Output the (x, y) coordinate of the center of the cell containing the given text.  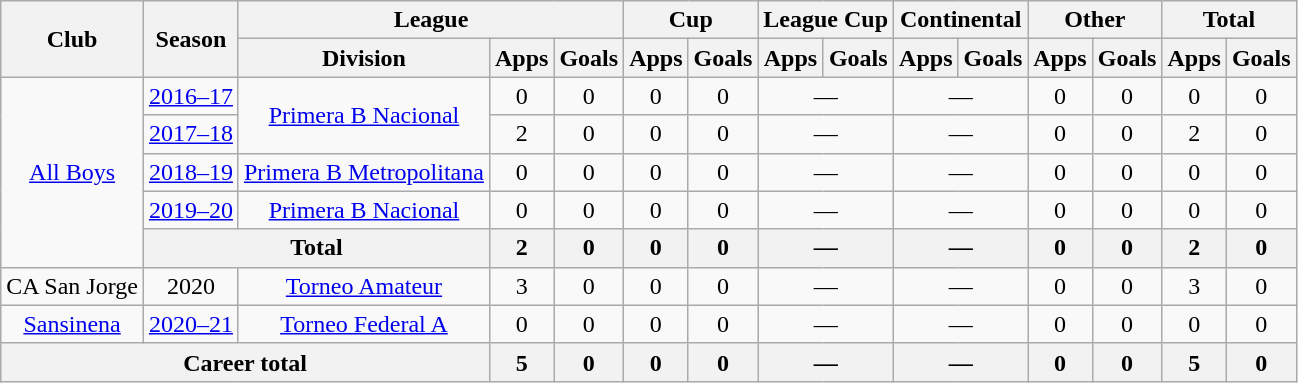
Cup (691, 20)
2017–18 (190, 134)
CA San Jorge (72, 286)
Primera B Metropolitana (364, 172)
All Boys (72, 172)
2020–21 (190, 324)
Season (190, 39)
Sansinena (72, 324)
League Cup (826, 20)
Other (1095, 20)
2020 (190, 286)
Career total (246, 362)
Division (364, 58)
2019–20 (190, 210)
League (430, 20)
Continental (961, 20)
Torneo Federal A (364, 324)
2016–17 (190, 96)
2018–19 (190, 172)
Torneo Amateur (364, 286)
Club (72, 39)
